Return the (x, y) coordinate for the center point of the cell that contains the specified text.  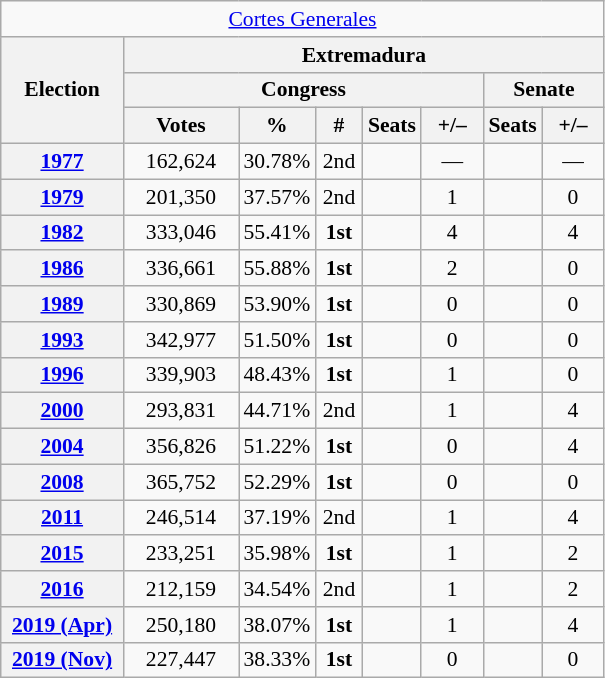
2016 (62, 589)
2019 (Apr) (62, 625)
2019 (Nov) (62, 660)
48.43% (276, 375)
51.50% (276, 340)
250,180 (180, 625)
246,514 (180, 518)
356,826 (180, 447)
2011 (62, 518)
51.22% (276, 447)
2015 (62, 554)
55.41% (276, 233)
212,159 (180, 589)
37.57% (276, 197)
339,903 (180, 375)
2004 (62, 447)
201,350 (180, 197)
55.88% (276, 269)
1979 (62, 197)
# (339, 126)
Congress (303, 90)
34.54% (276, 589)
Cortes Generales (303, 19)
44.71% (276, 411)
Election (62, 90)
336,661 (180, 269)
342,977 (180, 340)
Extremadura (364, 55)
1982 (62, 233)
333,046 (180, 233)
% (276, 126)
35.98% (276, 554)
1993 (62, 340)
38.07% (276, 625)
2000 (62, 411)
227,447 (180, 660)
37.19% (276, 518)
30.78% (276, 162)
330,869 (180, 304)
Votes (180, 126)
52.29% (276, 482)
233,251 (180, 554)
1996 (62, 375)
2008 (62, 482)
Senate (544, 90)
53.90% (276, 304)
365,752 (180, 482)
1986 (62, 269)
1989 (62, 304)
293,831 (180, 411)
162,624 (180, 162)
1977 (62, 162)
38.33% (276, 660)
